Pinpoint the cell where the given text exists, returning its [x, y] midpoint coordinate. 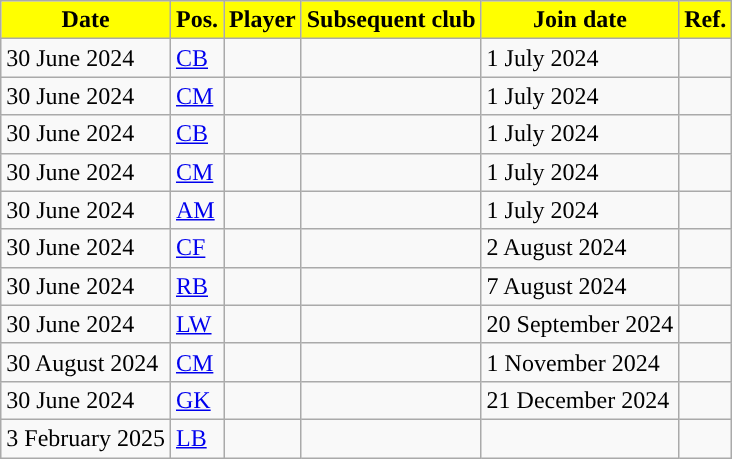
30 August 2024 [86, 362]
CF [196, 248]
Pos. [196, 20]
RB [196, 286]
2 August 2024 [580, 248]
LW [196, 324]
AM [196, 210]
Subsequent club [391, 20]
1 November 2024 [580, 362]
LB [196, 438]
Player [263, 20]
Join date [580, 20]
21 December 2024 [580, 400]
7 August 2024 [580, 286]
Date [86, 20]
Ref. [706, 20]
3 February 2025 [86, 438]
20 September 2024 [580, 324]
GK [196, 400]
